Provide the [x, y] coordinate of the cell's center where the given text is located.  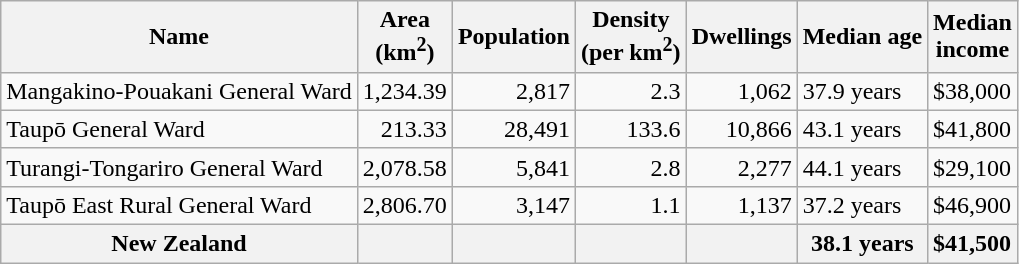
5,841 [514, 167]
44.1 years [862, 167]
Name [180, 37]
2,277 [742, 167]
213.33 [404, 129]
Medianincome [973, 37]
2.8 [630, 167]
1,234.39 [404, 91]
Dwellings [742, 37]
2,817 [514, 91]
Median age [862, 37]
Area(km2) [404, 37]
37.2 years [862, 205]
1,137 [742, 205]
Taupō East Rural General Ward [180, 205]
1.1 [630, 205]
Population [514, 37]
$38,000 [973, 91]
10,866 [742, 129]
Taupō General Ward [180, 129]
38.1 years [862, 244]
$46,900 [973, 205]
$41,800 [973, 129]
2,078.58 [404, 167]
Turangi-Tongariro General Ward [180, 167]
Density(per km2) [630, 37]
3,147 [514, 205]
1,062 [742, 91]
37.9 years [862, 91]
2.3 [630, 91]
2,806.70 [404, 205]
$41,500 [973, 244]
43.1 years [862, 129]
28,491 [514, 129]
$29,100 [973, 167]
New Zealand [180, 244]
Mangakino-Pouakani General Ward [180, 91]
133.6 [630, 129]
